Detect which cell encompasses the target text, then output its [X, Y] center coordinate. 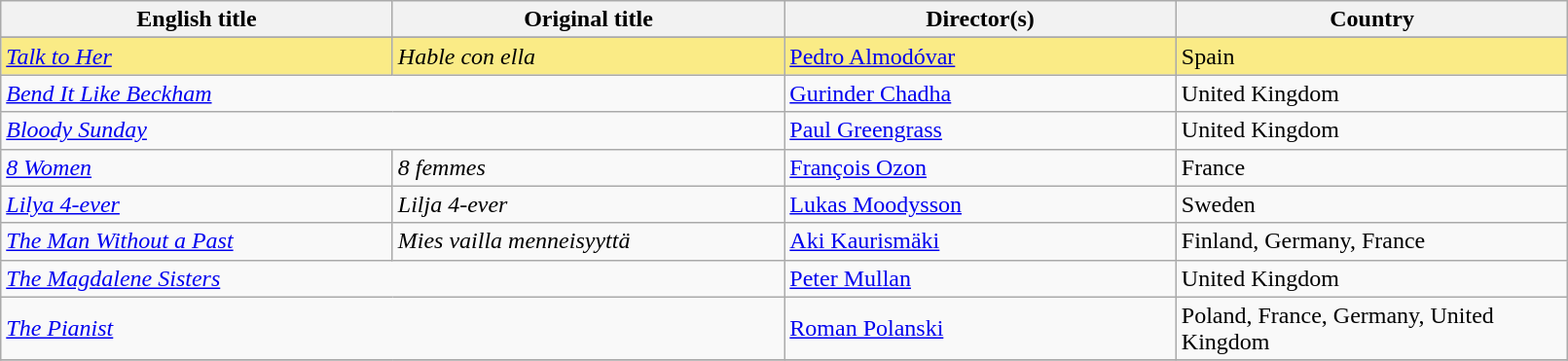
Pedro Almodóvar [981, 56]
The Pianist [393, 329]
Director(s) [981, 19]
Bend It Like Beckham [393, 93]
Gurinder Chadha [981, 93]
Lilja 4-ever [588, 204]
France [1372, 167]
Hable con ella [588, 56]
Paul Greengrass [981, 130]
François Ozon [981, 167]
Original title [588, 19]
8 femmes [588, 167]
Bloody Sunday [393, 130]
English title [197, 19]
8 Women [197, 167]
Finland, Germany, France [1372, 241]
The Magdalene Sisters [393, 278]
Talk to Her [197, 56]
Sweden [1372, 204]
Country [1372, 19]
Mies vailla menneisyyttä [588, 241]
The Man Without a Past [197, 241]
Poland, France, Germany, United Kingdom [1372, 329]
Peter Mullan [981, 278]
Aki Kaurismäki [981, 241]
Spain [1372, 56]
Lukas Moodysson [981, 204]
Roman Polanski [981, 329]
Lilya 4-ever [197, 204]
